Return the (x, y) coordinate for the center point of the cell that contains the specified text.  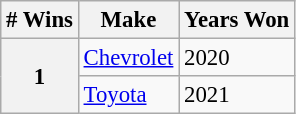
Years Won (237, 20)
Make (128, 20)
2020 (237, 58)
2021 (237, 95)
1 (40, 76)
Toyota (128, 95)
# Wins (40, 20)
Chevrolet (128, 58)
